Capture the cell that displays the provided text and extract its (x, y) central coordinate. 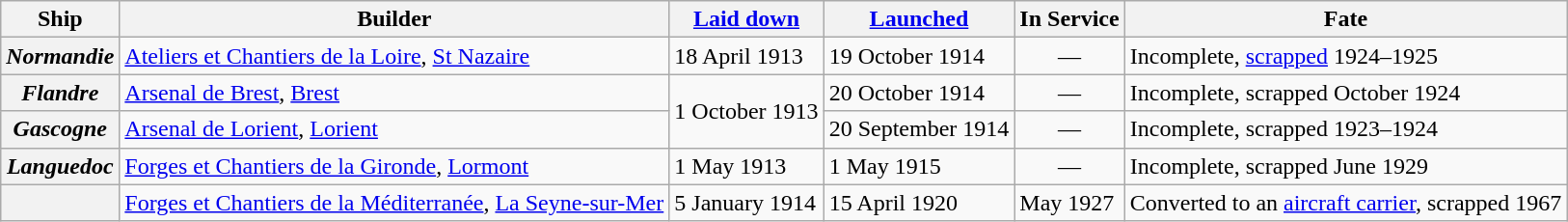
Forges et Chantiers de la Méditerranée, La Seyne-sur-Mer (394, 203)
Launched (919, 19)
Converted to an aircraft carrier, scrapped 1967 (1346, 203)
Arsenal de Brest, Brest (394, 93)
1 May 1913 (746, 166)
19 October 1914 (919, 56)
Normandie (60, 56)
Builder (394, 19)
Laid down (746, 19)
20 October 1914 (919, 93)
5 January 1914 (746, 203)
18 April 1913 (746, 56)
Incomplete, scrapped October 1924 (1346, 93)
Forges et Chantiers de la Gironde, Lormont (394, 166)
Incomplete, scrapped June 1929 (1346, 166)
May 1927 (1069, 203)
1 May 1915 (919, 166)
15 April 1920 (919, 203)
1 October 1913 (746, 111)
20 September 1914 (919, 129)
Incomplete, scrapped 1923–1924 (1346, 129)
In Service (1069, 19)
Gascogne (60, 129)
Arsenal de Lorient, Lorient (394, 129)
Languedoc (60, 166)
Incomplete, scrapped 1924–1925 (1346, 56)
Fate (1346, 19)
Ateliers et Chantiers de la Loire, St Nazaire (394, 56)
Flandre (60, 93)
Ship (60, 19)
